Locate the cell with the specified text and output its [x, y] center coordinate. 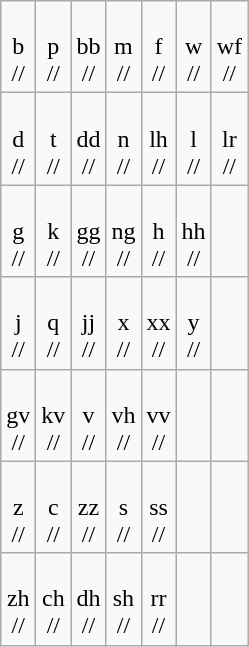
lh// [158, 139]
ch// [54, 599]
l// [194, 139]
f// [158, 47]
q// [54, 323]
y// [194, 323]
z// [18, 507]
hh// [194, 231]
ss// [158, 507]
gg// [88, 231]
wf// [229, 47]
x// [124, 323]
h// [158, 231]
rr// [158, 599]
zh// [18, 599]
ng// [124, 231]
t// [54, 139]
v// [88, 415]
n// [124, 139]
j// [18, 323]
s// [124, 507]
d// [18, 139]
bb// [88, 47]
c// [54, 507]
b// [18, 47]
m// [124, 47]
kv// [54, 415]
gv// [18, 415]
vv// [158, 415]
xx// [158, 323]
jj// [88, 323]
vh// [124, 415]
lr// [229, 139]
g// [18, 231]
w// [194, 47]
zz// [88, 507]
p// [54, 47]
k// [54, 231]
sh// [124, 599]
dd// [88, 139]
dh// [88, 599]
